Determine the (x, y) coordinate at the center of the cell enclosing the given text.  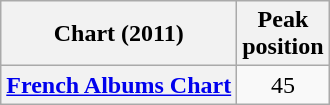
45 (283, 85)
Peakposition (283, 34)
French Albums Chart (119, 85)
Chart (2011) (119, 34)
